Provide the [x, y] coordinate of the cell's center where the given text is located.  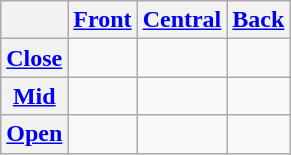
Close [34, 58]
Mid [34, 96]
Central [182, 20]
Open [34, 134]
Front [102, 20]
Back [258, 20]
